From the cell containing the given text, extract its center point as [x, y] coordinate. 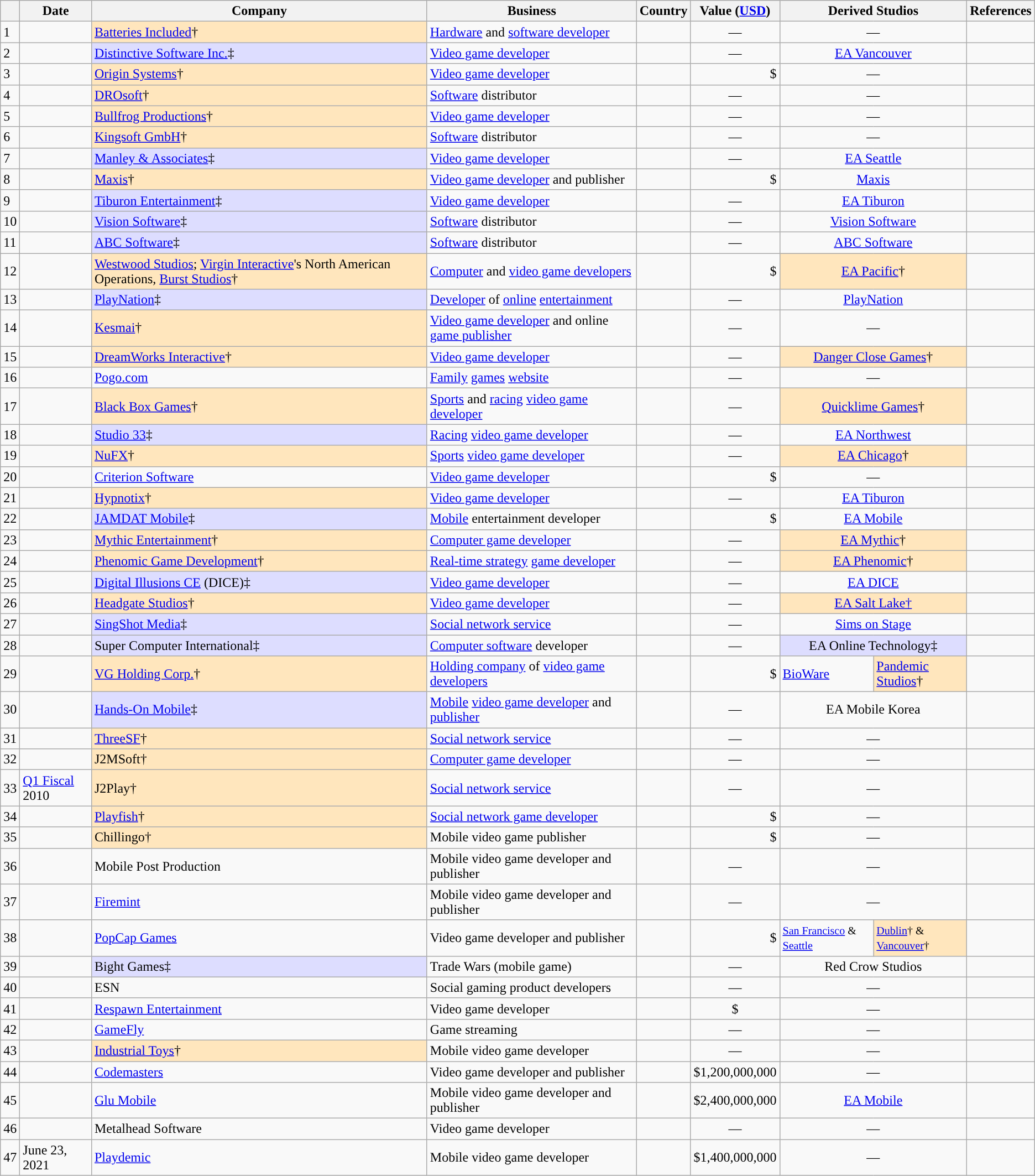
Sims on Stage [874, 624]
13 [10, 300]
Chillingo† [259, 837]
Tiburon Entertainment‡ [259, 200]
17 [10, 406]
46 [10, 1129]
Quicklime Games† [874, 406]
31 [10, 738]
J2Play† [259, 788]
33 [10, 788]
Manley & Associates‡ [259, 158]
30 [10, 710]
Real-time strategy game developer [532, 561]
Super Computer International‡ [259, 646]
Maxis† [259, 179]
Company [259, 11]
29 [10, 674]
EA Chicago† [874, 456]
Glu Mobile [259, 1101]
Digital Illusions CE (DICE)‡ [259, 582]
Family games website [532, 378]
Codemasters [259, 1071]
1 [10, 32]
Trade Wars (mobile game) [532, 966]
Respawn Entertainment [259, 1008]
Mobile Post Production [259, 866]
Firemint [259, 902]
ESN [259, 987]
June 23, 2021 [56, 1157]
Computer software developer [532, 646]
VG Holding Corp.† [259, 674]
18 [10, 435]
Sports and racing video game developer [532, 406]
PlayNation [874, 300]
21 [10, 498]
Date [56, 11]
Westwood Studios; Virgin Interactive's North American Operations, Burst Studios† [259, 271]
$1,400,000,000 [735, 1157]
EA Northwest [874, 435]
GameFly [259, 1029]
Mobile entertainment developer [532, 519]
10 [10, 221]
22 [10, 519]
PopCap Games [259, 938]
37 [10, 902]
Pogo.com [259, 378]
BioWare [827, 674]
EA Mobile Korea [874, 710]
12 [10, 271]
EA Mythic† [874, 540]
Playdemic [259, 1157]
JAMDAT Mobile‡ [259, 519]
Playfish† [259, 816]
Black Box Games† [259, 406]
47 [10, 1157]
PlayNation‡ [259, 300]
Developer of online entertainment [532, 300]
Bullfrog Productions† [259, 116]
DROsoft† [259, 95]
15 [10, 357]
Metalhead Software [259, 1129]
23 [10, 540]
39 [10, 966]
Racing video game developer [532, 435]
6 [10, 137]
SingShot Media‡ [259, 624]
38 [10, 938]
7 [10, 158]
42 [10, 1029]
19 [10, 456]
Hypnotix† [259, 498]
Studio 33‡ [259, 435]
Country [663, 11]
32 [10, 759]
$1,200,000,000 [735, 1071]
NuFX† [259, 456]
34 [10, 816]
ABC Software‡ [259, 242]
Criterion Software [259, 477]
DreamWorks Interactive† [259, 357]
Dublin† & Vancouver† [920, 938]
Hands-On Mobile‡ [259, 710]
25 [10, 582]
EA Pacific† [874, 271]
Vision Software [874, 221]
Pandemic Studios† [920, 674]
San Francisco & Seattle [827, 938]
24 [10, 561]
9 [10, 200]
Distinctive Software Inc.‡ [259, 53]
Social network game developer [532, 816]
J2MSoft† [259, 759]
ThreeSF† [259, 738]
EA Salt Lake† [874, 603]
EA Seattle [874, 158]
14 [10, 329]
28 [10, 646]
5 [10, 116]
44 [10, 1071]
Video game developer and online game publisher [532, 329]
Batteries Included† [259, 32]
Sports video game developer [532, 456]
Headgate Studios† [259, 603]
Value (USD) [735, 11]
EA Online Technology‡ [874, 646]
ABC Software [874, 242]
43 [10, 1050]
Bight Games‡ [259, 966]
Q1 Fiscal 2010 [56, 788]
2 [10, 53]
Red Crow Studios [874, 966]
4 [10, 95]
Computer and video game developers [532, 271]
EA Vancouver [874, 53]
11 [10, 242]
27 [10, 624]
EA Phenomic† [874, 561]
Mobile video game publisher [532, 837]
Maxis [874, 179]
Phenomic Game Development† [259, 561]
$2,400,000,000 [735, 1101]
16 [10, 378]
8 [10, 179]
Derived Studios [874, 11]
Kingsoft GmbH† [259, 137]
Social gaming product developers [532, 987]
Danger Close Games† [874, 357]
41 [10, 1008]
35 [10, 837]
References [1001, 11]
Hardware and software developer [532, 32]
Kesmai† [259, 329]
45 [10, 1101]
Industrial Toys† [259, 1050]
Mythic Entertainment† [259, 540]
Business [532, 11]
Game streaming [532, 1029]
EA DICE [874, 582]
Vision Software‡ [259, 221]
20 [10, 477]
40 [10, 987]
36 [10, 866]
Holding company of video game developers [532, 674]
26 [10, 603]
3 [10, 74]
Origin Systems† [259, 74]
